Detect which cell encompasses the target text, then output its (X, Y) center coordinate. 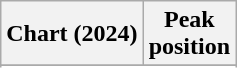
Chart (2024) (72, 34)
Peakposition (189, 34)
